Search for the cell housing the specified text and yield its (X, Y) center coordinate. 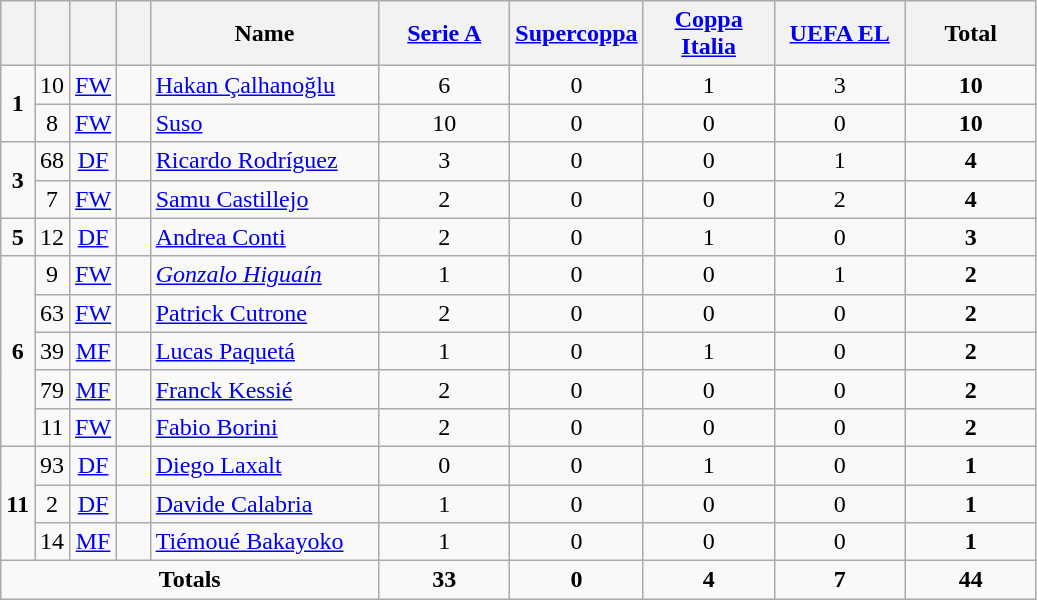
Fabio Borini (264, 427)
Gonzalo Higuaín (264, 275)
Supercoppa (576, 34)
5 (18, 237)
Coppa Italia (708, 34)
UEFA EL (840, 34)
Ricardo Rodríguez (264, 161)
Totals (190, 580)
Patrick Cutrone (264, 313)
33 (444, 580)
Diego Laxalt (264, 465)
63 (52, 313)
Andrea Conti (264, 237)
12 (52, 237)
44 (970, 580)
Hakan Çalhanoğlu (264, 85)
93 (52, 465)
68 (52, 161)
14 (52, 542)
Samu Castillejo (264, 199)
39 (52, 351)
Franck Kessié (264, 389)
Serie A (444, 34)
Davide Calabria (264, 503)
Name (264, 34)
79 (52, 389)
Lucas Paquetá (264, 351)
8 (52, 123)
9 (52, 275)
Tiémoué Bakayoko (264, 542)
Total (970, 34)
Suso (264, 123)
